Detect which cell encompasses the target text, then output its (X, Y) center coordinate. 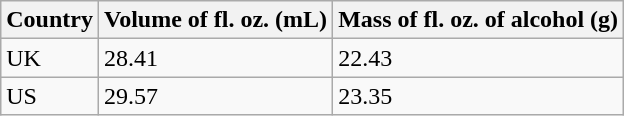
Mass of fl. oz. of alcohol (g) (478, 20)
US (50, 96)
UK (50, 58)
28.41 (215, 58)
22.43 (478, 58)
Volume of fl. oz. (mL) (215, 20)
23.35 (478, 96)
29.57 (215, 96)
Country (50, 20)
